Provide the [X, Y] coordinate of the cell's center where the given text is located.  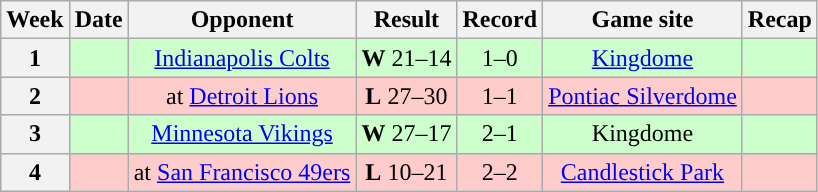
W 27–17 [406, 134]
1–0 [500, 58]
at San Francisco 49ers [242, 172]
1 [35, 58]
W 21–14 [406, 58]
Opponent [242, 20]
Record [500, 20]
2–2 [500, 172]
Game site [643, 20]
at Detroit Lions [242, 96]
Recap [780, 20]
Pontiac Silverdome [643, 96]
L 27–30 [406, 96]
Date [98, 20]
Minnesota Vikings [242, 134]
4 [35, 172]
2–1 [500, 134]
Candlestick Park [643, 172]
Result [406, 20]
L 10–21 [406, 172]
1–1 [500, 96]
Week [35, 20]
Indianapolis Colts [242, 58]
2 [35, 96]
3 [35, 134]
